From the cell containing the given text, extract its center point as [X, Y] coordinate. 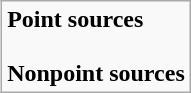
Point sources Nonpoint sources [96, 47]
